Detect which cell encompasses the target text, then output its (x, y) center coordinate. 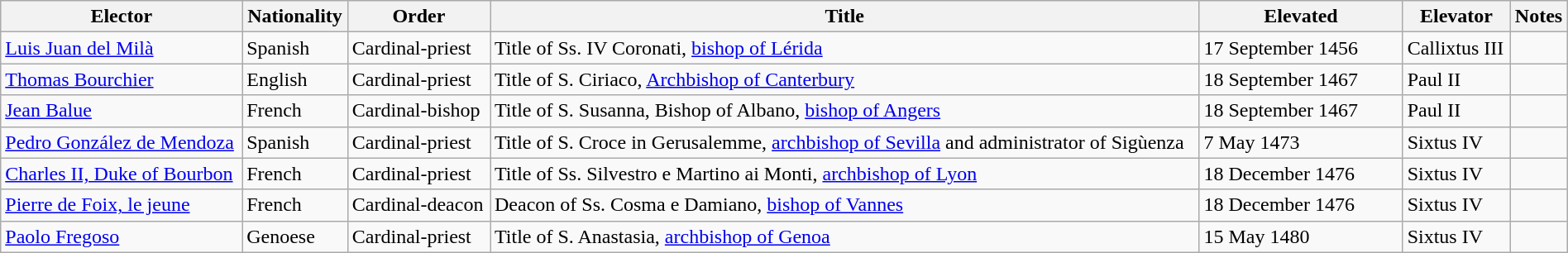
Notes (1538, 17)
Title of Ss. IV Coronati, bishop of Lérida (844, 48)
Pedro González de Mendoza (122, 142)
Pierre de Foix, le jeune (122, 205)
Cardinal-deacon (418, 205)
Elevator (1456, 17)
17 September 1456 (1301, 48)
Paolo Fregoso (122, 236)
Cardinal-bishop (418, 111)
English (295, 79)
Title of S. Ciriaco, Archbishop of Canterbury (844, 79)
15 May 1480 (1301, 236)
Title of S. Croce in Gerusalemme, archbishop of Sevilla and administrator of Sigùenza (844, 142)
Genoese (295, 236)
Title of S. Anastasia, archbishop of Genoa (844, 236)
Nationality (295, 17)
Thomas Bourchier (122, 79)
Title of S. Susanna, Bishop of Albano, bishop of Angers (844, 111)
7 May 1473 (1301, 142)
Title (844, 17)
Jean Balue (122, 111)
Elevated (1301, 17)
Deacon of Ss. Cosma e Damiano, bishop of Vannes (844, 205)
Callixtus III (1456, 48)
Charles II, Duke of Bourbon (122, 174)
Luis Juan del Milà (122, 48)
Elector (122, 17)
Title of Ss. Silvestro e Martino ai Monti, archbishop of Lyon (844, 174)
Order (418, 17)
